Detect which cell encompasses the target text, then output its (X, Y) center coordinate. 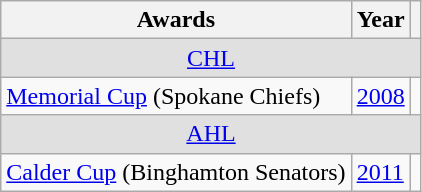
Calder Cup (Binghamton Senators) (176, 172)
Awards (176, 20)
AHL (211, 134)
Memorial Cup (Spokane Chiefs) (176, 96)
2008 (380, 96)
2011 (380, 172)
CHL (211, 58)
Year (380, 20)
